Find where the given text appears and provide that cell's center as (X, Y) coordinate. 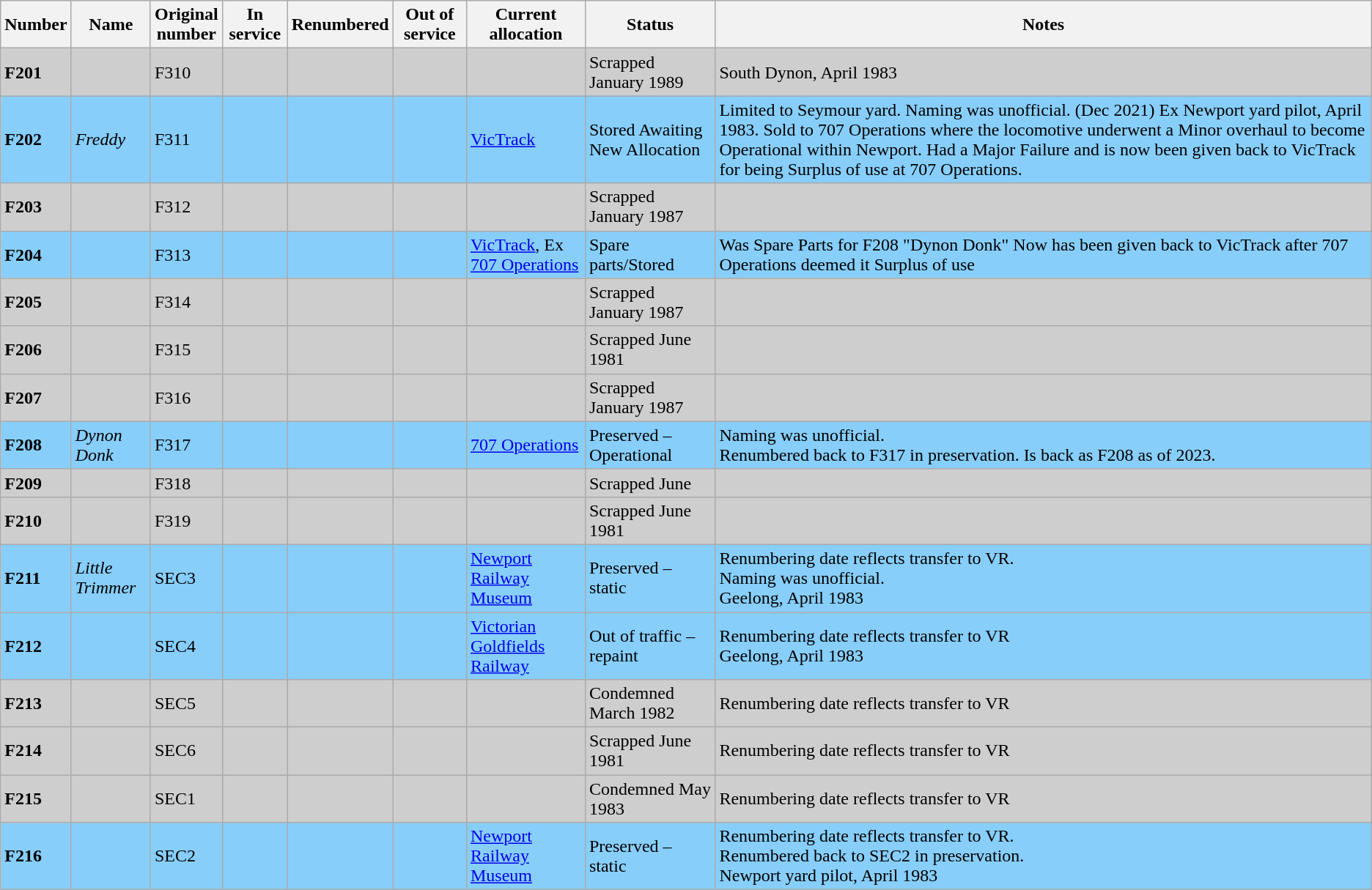
Condemned March 1982 (649, 703)
F317 (186, 445)
Renumbered (340, 25)
F202 (36, 139)
South Dynon, April 1983 (1044, 72)
F312 (186, 207)
F313 (186, 255)
VicTrack, Ex 707 Operations (525, 255)
F316 (186, 397)
F310 (186, 72)
F319 (186, 520)
F212 (36, 646)
Freddy (111, 139)
F203 (36, 207)
Naming was unofficial.Renumbered back to F317 in preservation. Is back as F208 as of 2023. (1044, 445)
F315 (186, 350)
Spare parts/Stored (649, 255)
Preserved – Operational (649, 445)
In service (255, 25)
Status (649, 25)
Current allocation (525, 25)
F210 (36, 520)
Condemned May 1983 (649, 798)
SEC6 (186, 752)
Stored Awaiting New Allocation (649, 139)
F211 (36, 578)
F214 (36, 752)
VicTrack (525, 139)
F207 (36, 397)
F204 (36, 255)
Victorian Goldfields Railway (525, 646)
F213 (36, 703)
F318 (186, 483)
Out of service (429, 25)
Notes (1044, 25)
Was Spare Parts for F208 "Dynon Donk" Now has been given back to VicTrack after 707 Operations deemed it Surplus of use (1044, 255)
Renumbering date reflects transfer to VRGeelong, April 1983 (1044, 646)
Name (111, 25)
Number (36, 25)
SEC5 (186, 703)
F215 (36, 798)
F216 (36, 856)
Dynon Donk (111, 445)
Originalnumber (186, 25)
707 Operations (525, 445)
Renumbering date reflects transfer to VR.Naming was unofficial.Geelong, April 1983 (1044, 578)
Scrapped June (649, 483)
Little Trimmer (111, 578)
F311 (186, 139)
F314 (186, 302)
Out of traffic – repaint (649, 646)
SEC2 (186, 856)
F205 (36, 302)
F208 (36, 445)
SEC3 (186, 578)
F209 (36, 483)
SEC4 (186, 646)
F206 (36, 350)
Scrapped January 1989 (649, 72)
Renumbering date reflects transfer to VR.Renumbered back to SEC2 in preservation.Newport yard pilot, April 1983 (1044, 856)
F201 (36, 72)
SEC1 (186, 798)
